Determine the [X, Y] coordinate at the center of the cell enclosing the given text.  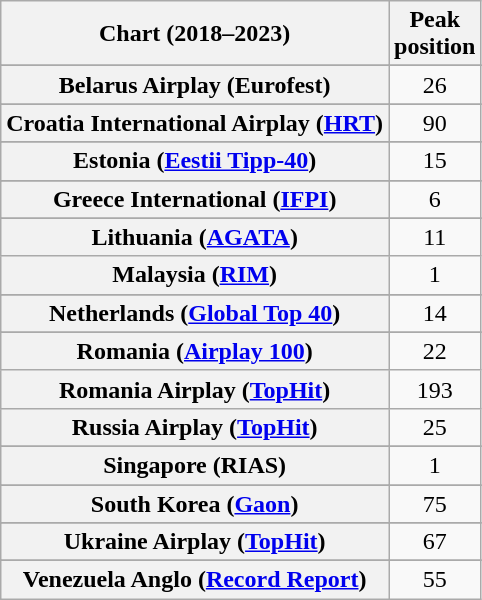
Belarus Airplay (Eurofest) [195, 85]
South Korea (Gaon) [195, 503]
75 [435, 503]
67 [435, 542]
14 [435, 313]
Peakposition [435, 34]
Chart (2018–2023) [195, 34]
Lithuania (AGATA) [195, 237]
25 [435, 427]
90 [435, 123]
Singapore (RIAS) [195, 465]
Russia Airplay (TopHit) [195, 427]
Romania (Airplay 100) [195, 351]
26 [435, 85]
Malaysia (RIM) [195, 275]
22 [435, 351]
6 [435, 199]
11 [435, 237]
55 [435, 580]
Romania Airplay (TopHit) [195, 389]
Croatia International Airplay (HRT) [195, 123]
Netherlands (Global Top 40) [195, 313]
Venezuela Anglo (Record Report) [195, 580]
Estonia (Eestii Tipp-40) [195, 161]
Ukraine Airplay (TopHit) [195, 542]
15 [435, 161]
193 [435, 389]
Greece International (IFPI) [195, 199]
